Locate the cell with the specified text and output its [X, Y] center coordinate. 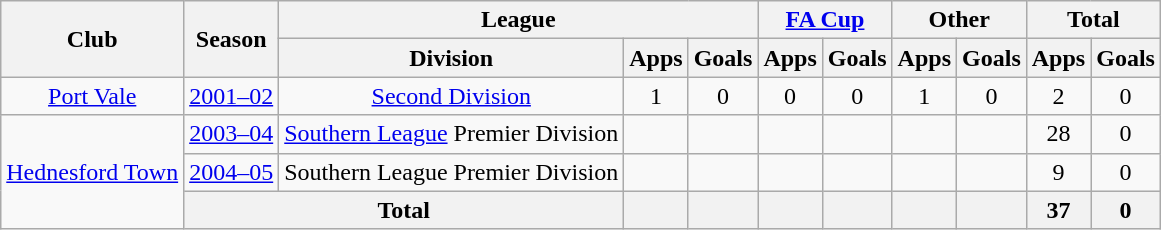
Other [959, 20]
2003–04 [232, 134]
2 [1058, 96]
Second Division [452, 96]
Hednesford Town [92, 172]
37 [1058, 210]
2001–02 [232, 96]
2004–05 [232, 172]
Division [452, 58]
FA Cup [825, 20]
9 [1058, 172]
League [518, 20]
28 [1058, 134]
Port Vale [92, 96]
Season [232, 39]
Club [92, 39]
